Output the (x, y) coordinate of the center of the cell containing the given text.  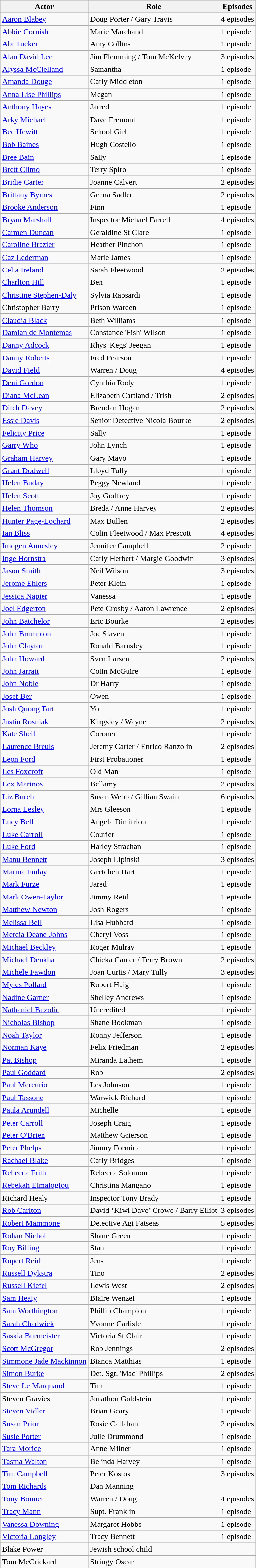
Shane Bookman (154, 1022)
First Probationer (154, 759)
Jimmy Reid (154, 897)
Megan (154, 94)
Rachael Blake (44, 1160)
Prison Warden (154, 307)
Alan David Lee (44, 57)
Rupert Reid (44, 1261)
Dan Manning (154, 1486)
Tino (154, 1273)
Mercia Deane-Johns (44, 934)
Helen Buday (44, 483)
Peter Phelps (44, 1148)
Myles Pollard (44, 985)
Dave Fremont (154, 119)
Noah Taylor (44, 1035)
Peggy Newland (154, 483)
Detective Agi Fatseas (154, 1223)
Owen (154, 696)
Heather Pinchon (154, 245)
Miranda Lathem (154, 1060)
Carmen Duncan (44, 232)
John Howard (44, 659)
Jennifer Campbell (154, 546)
Coroner (154, 734)
Colin McGuire (154, 671)
Max Bullen (154, 521)
Eric Bourke (154, 621)
Anna Lise Phillips (44, 94)
Julie Drummond (154, 1436)
Kingsley / Wayne (154, 721)
5 episodes (238, 1223)
Margaret Hobbs (154, 1524)
Scott McGregor (44, 1348)
Brett Climo (44, 170)
Simon Burke (44, 1374)
Chicka Canter / Terry Brown (154, 960)
Bryan Marshall (44, 220)
Victoria St Clair (154, 1336)
Victoria Longley (44, 1536)
Garry Who (44, 445)
Angela Dimitriou (154, 822)
Helen Scott (44, 496)
Hunter Page-Lochard (44, 521)
Lewis West (154, 1286)
Mark Furze (44, 884)
Roger Mulray (154, 947)
Jerome Ehlers (44, 584)
Neil Wilson (154, 571)
Stan (154, 1248)
Cheryl Voss (154, 934)
Shelley Andrews (154, 997)
Inspector Michael Farrell (154, 220)
Jessica Napier (44, 596)
Lex Marinos (44, 784)
Doug Porter / Gary Travis (154, 19)
Nathaniel Buzolic (44, 1010)
David Field (44, 370)
Amanda Douge (44, 82)
Jim Flemming / Tom McKelvey (154, 57)
Terry Spiro (154, 170)
Blaire Wenzel (154, 1298)
Jared (154, 884)
Cynthia Rody (154, 383)
Bob Baines (44, 144)
Joseph Lipinski (154, 859)
Caroline Brazier (44, 245)
Graham Harvey (44, 458)
Joanne Calvert (154, 182)
Tracy Mann (44, 1511)
Russell Dykstra (44, 1273)
David ‘Kiwi Dave’ Crowe / Barry Elliot (154, 1211)
John Jarratt (44, 671)
John Brumpton (44, 634)
Tracy Bennett (154, 1536)
Shane Green (154, 1236)
Celia Ireland (44, 270)
Courier (154, 834)
Brooke Anderson (44, 207)
Simmone Jade Mackinnon (44, 1361)
Mark Owen-Taylor (44, 897)
Yo (154, 709)
Susie Porter (44, 1436)
Norman Kaye (44, 1047)
Carly Herbert / Margie Goodwin (154, 558)
Beth Williams (154, 320)
Breda / Anne Harvey (154, 508)
Bec Hewitt (44, 132)
Rebecca Frith (44, 1173)
Blake Power (44, 1549)
John Clayton (44, 646)
Rohan Nichol (44, 1236)
Senior Detective Nicola Bourke (154, 420)
Jarred (154, 107)
Kate Sheil (44, 734)
Steven Gravies (44, 1399)
Tim Campbell (44, 1474)
Luke Carroll (44, 834)
Vanessa (154, 596)
Danny Adcock (44, 345)
Sam Worthington (44, 1311)
Diana McLean (44, 395)
Anthony Hayes (44, 107)
Pete Crosby / Aaron Lawrence (154, 609)
Elizabeth Cartland / Trish (154, 395)
Lloyd Tully (154, 470)
Joan Curtis / Mary Tully (154, 972)
Steven Vidler (44, 1411)
Russell Kiefel (44, 1286)
John Noble (44, 684)
Matthew Newton (44, 909)
Sven Larsen (154, 659)
Robert Mammone (44, 1223)
Grant Dodwell (44, 470)
Geraldine St Clare (154, 232)
Arky Michael (44, 119)
Josef Ber (44, 696)
Bianca Matthias (154, 1361)
Saskia Burmeister (44, 1336)
Amy Collins (154, 44)
Paul Tassone (44, 1098)
Susan Webb / Gillian Swain (154, 797)
Peter Klein (154, 584)
Hugh Costello (154, 144)
Samantha (154, 69)
Sarah Chadwick (44, 1323)
Inge Hornstra (44, 558)
Mrs Gleeson (154, 809)
Sarah Fleetwood (154, 270)
Lisa Hubbard (154, 922)
Vanessa Downing (44, 1524)
Old Man (154, 772)
Phillip Champion (154, 1311)
Bellamy (154, 784)
Abi Tucker (44, 44)
Constance 'Fish' Wilson (154, 332)
Caz Lederman (44, 257)
Justin Rosniak (44, 721)
Michele Fawdon (44, 972)
Supt. Franklin (154, 1511)
Leon Ford (44, 759)
Nicholas Bishop (44, 1022)
Essie Davis (44, 420)
Role (154, 7)
Matthew Grierson (154, 1135)
Jewish school child (154, 1549)
Paula Arundell (44, 1110)
Uncredited (154, 1010)
Rob (154, 1072)
Felicity Price (44, 433)
Alyssa McClelland (44, 69)
Josh Quong Tart (44, 709)
Michael Beckley (44, 947)
Christine Stephen-Daly (44, 295)
Tasma Walton (44, 1461)
Laurence Breuls (44, 746)
Tara Morice (44, 1449)
Peter O'Brien (44, 1135)
Marie Marchand (154, 32)
2 episode (238, 546)
Joel Edgerton (44, 609)
Paul Mercurio (44, 1085)
Rosie Callahan (154, 1424)
Ben (154, 282)
Episodes (238, 7)
Brian Geary (154, 1411)
Carly Bridges (154, 1160)
Rebekah Elmaloglou (44, 1185)
Danny Roberts (44, 357)
Helen Thomson (44, 508)
Jimmy Formica (154, 1148)
Robert Haig (154, 985)
Charlton Hill (44, 282)
Brendan Hogan (154, 408)
Jeremy Carter / Enrico Ranzolin (154, 746)
Michelle (154, 1110)
Imogen Annesley (44, 546)
Deni Gordon (44, 383)
Abbie Cornish (44, 32)
Belinda Harvey (154, 1461)
Joy Godfrey (154, 496)
Liz Burch (44, 797)
Stringy Oscar (154, 1561)
Steve Le Marquand (44, 1386)
Joe Slaven (154, 634)
6 episodes (238, 797)
Fred Pearson (154, 357)
Manu Bennett (44, 859)
Ronny Jefferson (154, 1035)
Rebecca Solomon (154, 1173)
Ronald Barnsley (154, 646)
Inspector Tony Brady (154, 1198)
Christina Mangano (154, 1185)
John Batchelor (44, 621)
Les Johnson (154, 1085)
Rob Jennings (154, 1348)
Actor (44, 7)
Jens (154, 1261)
Paul Goddard (44, 1072)
Anne Milner (154, 1449)
Det. Sgt. 'Mac' Phillips (154, 1374)
Bridie Carter (44, 182)
Richard Healy (44, 1198)
Jason Smith (44, 571)
Marie James (154, 257)
Lucy Bell (44, 822)
Joseph Craig (154, 1123)
Colin Fleetwood / Max Prescott (154, 533)
Susan Prior (44, 1424)
Aaron Blabey (44, 19)
Nadine Garner (44, 997)
Michael Denkha (44, 960)
Sam Healy (44, 1298)
Roy Billing (44, 1248)
Bree Bain (44, 157)
Les Foxcroft (44, 772)
Ditch Davey (44, 408)
Felix Friedman (154, 1047)
Josh Rogers (154, 909)
Brittany Byrnes (44, 195)
Harley Strachan (154, 847)
Carly Middleton (154, 82)
Tom McCrickard (44, 1561)
John Lynch (154, 445)
Tim (154, 1386)
Luke Ford (44, 847)
Peter Kostos (154, 1474)
Marina Finlay (44, 872)
Claudia Black (44, 320)
Sylvia Rapsardi (154, 295)
Christopher Barry (44, 307)
Dr Harry (154, 684)
Lorna Lesley (44, 809)
Geena Sadler (154, 195)
Tom Richards (44, 1486)
Rhys 'Kegs' Jeegan (154, 345)
Jonathon Goldstein (154, 1399)
Melissa Bell (44, 922)
Ian Bliss (44, 533)
Finn (154, 207)
School Girl (154, 132)
Gretchen Hart (154, 872)
Pat Bishop (44, 1060)
Yvonne Carlisle (154, 1323)
Rob Carlton (44, 1211)
Warwick Richard (154, 1098)
Gary Mayo (154, 458)
Peter Carroll (44, 1123)
Damian de Montemas (44, 332)
Tony Bonner (44, 1499)
